Locate the cell with the specified text and output its (X, Y) center coordinate. 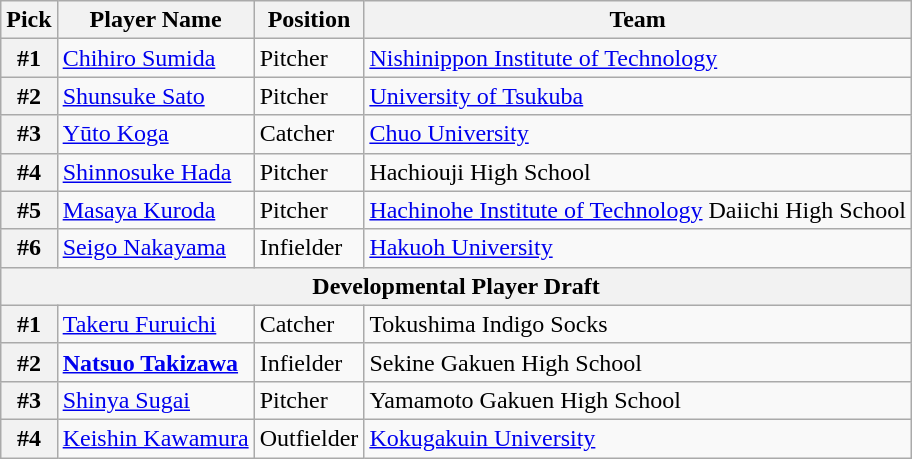
Shinya Sugai (156, 400)
Yūto Koga (156, 134)
Player Name (156, 20)
Developmental Player Draft (456, 286)
Masaya Kuroda (156, 210)
Tokushima Indigo Socks (638, 324)
Natsuo Takizawa (156, 362)
Kokugakuin University (638, 438)
Hachiouji High School (638, 172)
Outfielder (309, 438)
#5 (29, 210)
Team (638, 20)
Takeru Furuichi (156, 324)
Hakuoh University (638, 248)
Position (309, 20)
Pick (29, 20)
University of Tsukuba (638, 96)
Chuo University (638, 134)
Nishinippon Institute of Technology (638, 58)
Yamamoto Gakuen High School (638, 400)
Seigo Nakayama (156, 248)
Sekine Gakuen High School (638, 362)
Chihiro Sumida (156, 58)
Shunsuke Sato (156, 96)
Shinnosuke Hada (156, 172)
Hachinohe Institute of Technology Daiichi High School (638, 210)
#6 (29, 248)
Keishin Kawamura (156, 438)
